Find where the given text appears and provide that cell's center as [X, Y] coordinate. 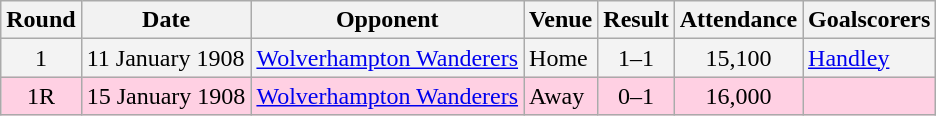
Attendance [738, 20]
Handley [870, 58]
11 January 1908 [166, 58]
Venue [561, 20]
15 January 1908 [166, 96]
Home [561, 58]
1 [41, 58]
0–1 [636, 96]
Date [166, 20]
Result [636, 20]
1–1 [636, 58]
16,000 [738, 96]
Goalscorers [870, 20]
15,100 [738, 58]
Away [561, 96]
Opponent [388, 20]
1R [41, 96]
Round [41, 20]
